Provide the [X, Y] coordinate of the cell's center where the given text is located.  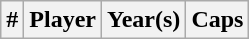
# [12, 20]
Caps [218, 20]
Year(s) [144, 20]
Player [63, 20]
